Capture the cell that displays the provided text and extract its (X, Y) central coordinate. 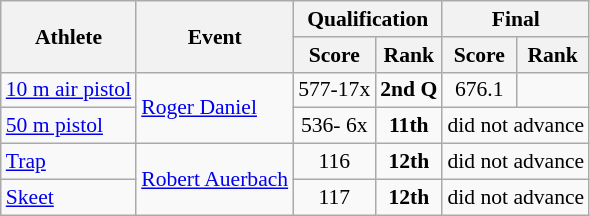
117 (334, 197)
676.1 (479, 90)
Event (214, 36)
Trap (68, 162)
116 (334, 162)
Qualification (368, 19)
10 m air pistol (68, 90)
Skeet (68, 197)
536- 6x (334, 126)
11th (408, 126)
Roger Daniel (214, 108)
50 m pistol (68, 126)
Robert Auerbach (214, 180)
577-17x (334, 90)
Final (516, 19)
2nd Q (408, 90)
Athlete (68, 36)
